Extract the [X, Y] coordinate from the center of the cell holding the provided text.  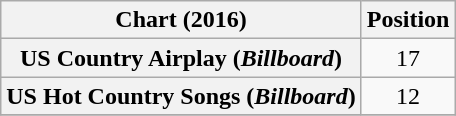
US Hot Country Songs (Billboard) [181, 96]
US Country Airplay (Billboard) [181, 58]
Position [408, 20]
12 [408, 96]
17 [408, 58]
Chart (2016) [181, 20]
